Determine the [X, Y] coordinate at the center of the cell enclosing the given text.  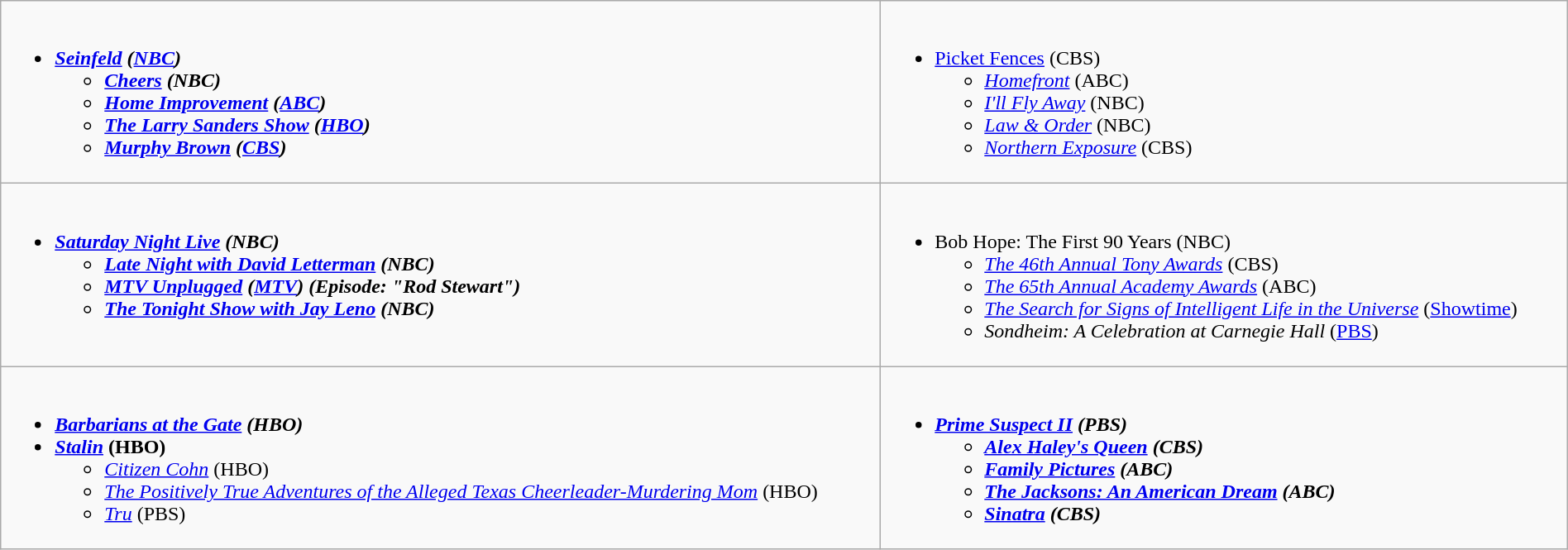
Prime Suspect II (PBS)Alex Haley's Queen (CBS)Family Pictures (ABC)The Jacksons: An American Dream (ABC)Sinatra (CBS) [1224, 458]
Saturday Night Live (NBC)Late Night with David Letterman (NBC)MTV Unplugged (MTV) (Episode: "Rod Stewart")The Tonight Show with Jay Leno (NBC) [441, 275]
Picket Fences (CBS)Homefront (ABC)I'll Fly Away (NBC)Law & Order (NBC)Northern Exposure (CBS) [1224, 93]
Seinfeld (NBC)Cheers (NBC)Home Improvement (ABC)The Larry Sanders Show (HBO)Murphy Brown (CBS) [441, 93]
